Extract the (x, y) coordinate from the center of the cell holding the provided text.  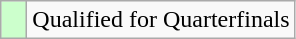
Qualified for Quarterfinals (161, 20)
